Scan for the cell matching the given text and deliver its [x, y] coordinate at center. 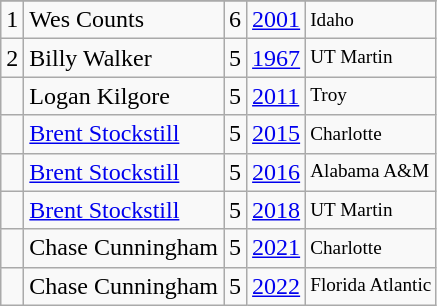
2001 [276, 20]
2022 [276, 286]
2 [12, 58]
2018 [276, 210]
Wes Counts [124, 20]
Billy Walker [124, 58]
1 [12, 20]
Troy [371, 96]
2016 [276, 172]
2021 [276, 248]
Florida Atlantic [371, 286]
Logan Kilgore [124, 96]
2015 [276, 134]
Alabama A&M [371, 172]
Idaho [371, 20]
1967 [276, 58]
6 [236, 20]
2011 [276, 96]
